Identify which cell holds the provided text, then report its (x, y) central coordinate. 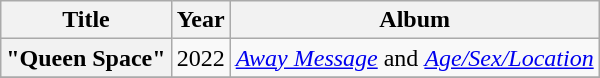
Album (414, 20)
Away Message and Age/Sex/Location (414, 58)
Year (200, 20)
"Queen Space" (86, 58)
Title (86, 20)
2022 (200, 58)
